Determine the [X, Y] coordinate at the center of the cell enclosing the given text.  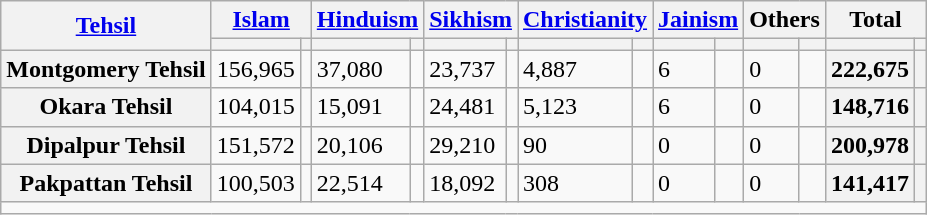
104,015 [256, 107]
Dipalpur Tehsil [106, 145]
90 [576, 145]
Others [785, 20]
20,106 [360, 145]
100,503 [256, 183]
308 [576, 183]
222,675 [870, 69]
15,091 [360, 107]
Sikhism [471, 20]
4,887 [576, 69]
Tehsil [106, 26]
Islam [261, 20]
Christianity [586, 20]
23,737 [465, 69]
18,092 [465, 183]
141,417 [870, 183]
156,965 [256, 69]
37,080 [360, 69]
29,210 [465, 145]
148,716 [870, 107]
24,481 [465, 107]
Montgomery Tehsil [106, 69]
Hinduism [367, 20]
200,978 [870, 145]
Jainism [698, 20]
Okara Tehsil [106, 107]
22,514 [360, 183]
Total [875, 20]
5,123 [576, 107]
Pakpattan Tehsil [106, 183]
151,572 [256, 145]
